Search for the cell housing the specified text and yield its (x, y) center coordinate. 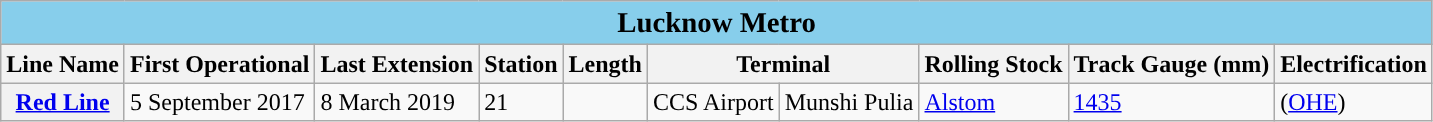
Alstom (994, 102)
Last Extension (397, 64)
8 March 2019 (397, 102)
First Operational (219, 64)
Length (605, 64)
1435 (1172, 102)
21 (521, 102)
Track Gauge (mm) (1172, 64)
CCS Airport (713, 102)
(OHE) (1354, 102)
Red Line (63, 102)
Rolling Stock (994, 64)
Station (521, 64)
5 September 2017 (219, 102)
Lucknow Metro (717, 23)
Munshi Pulia (849, 102)
Line Name (63, 64)
Terminal (783, 64)
Electrification (1354, 64)
